Provide the (x, y) coordinate of the cell's center where the given text is located.  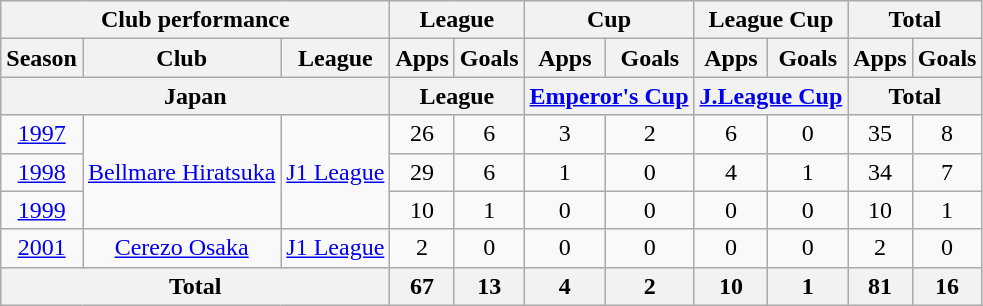
2001 (42, 248)
81 (880, 286)
Club (181, 58)
13 (489, 286)
26 (422, 134)
League Cup (771, 20)
Club performance (196, 20)
7 (947, 172)
8 (947, 134)
1997 (42, 134)
3 (565, 134)
Japan (196, 96)
1999 (42, 210)
Cup (609, 20)
Cerezo Osaka (181, 248)
67 (422, 286)
Emperor's Cup (609, 96)
29 (422, 172)
Bellmare Hiratsuka (181, 172)
16 (947, 286)
1998 (42, 172)
34 (880, 172)
J.League Cup (771, 96)
35 (880, 134)
Season (42, 58)
